Detect which cell encompasses the target text, then output its [X, Y] center coordinate. 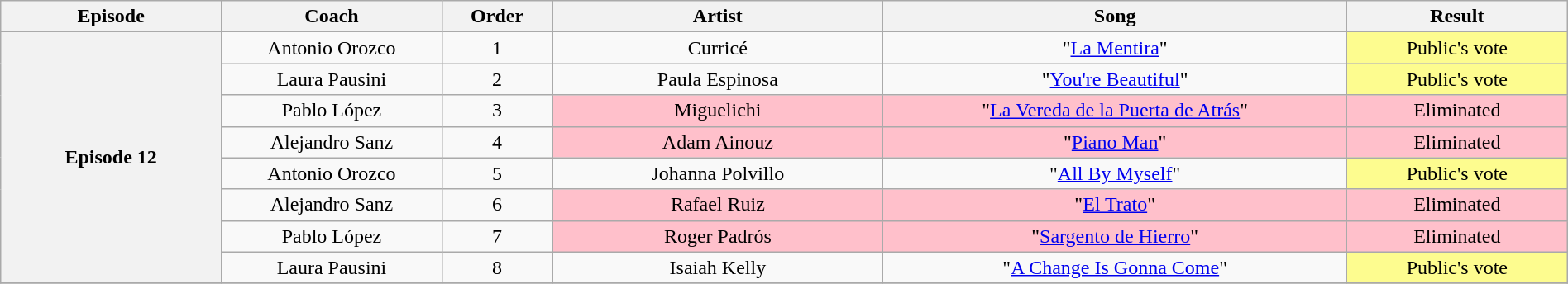
Coach [332, 17]
Result [1457, 17]
5 [496, 173]
Miguelichi [718, 111]
"La Mentira" [1115, 48]
Curricé [718, 48]
"Piano Man" [1115, 142]
2 [496, 79]
"Sargento de Hierro" [1115, 236]
Isaiah Kelly [718, 267]
Song [1115, 17]
6 [496, 205]
Roger Padrós [718, 236]
"La Vereda de la Puerta de Atrás" [1115, 111]
"All By Myself" [1115, 173]
4 [496, 142]
8 [496, 267]
Artist [718, 17]
Episode [111, 17]
Johanna Polvillo [718, 173]
Episode 12 [111, 158]
Order [496, 17]
"You're Beautiful" [1115, 79]
"A Change Is Gonna Come" [1115, 267]
3 [496, 111]
Adam Ainouz [718, 142]
1 [496, 48]
Rafael Ruiz [718, 205]
"El Trato" [1115, 205]
7 [496, 236]
Paula Espinosa [718, 79]
